From the cell containing the given text, extract its center point as (X, Y) coordinate. 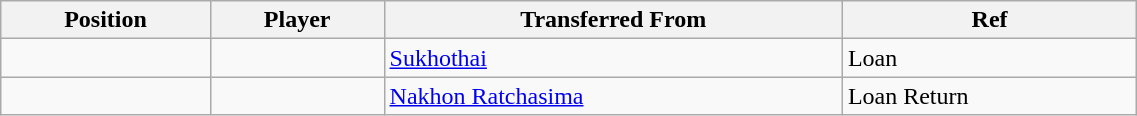
Nakhon Ratchasima (613, 96)
Ref (989, 20)
Transferred From (613, 20)
Loan (989, 58)
Player (297, 20)
Loan Return (989, 96)
Sukhothai (613, 58)
Position (106, 20)
